Locate the cell with the specified text and output its (x, y) center coordinate. 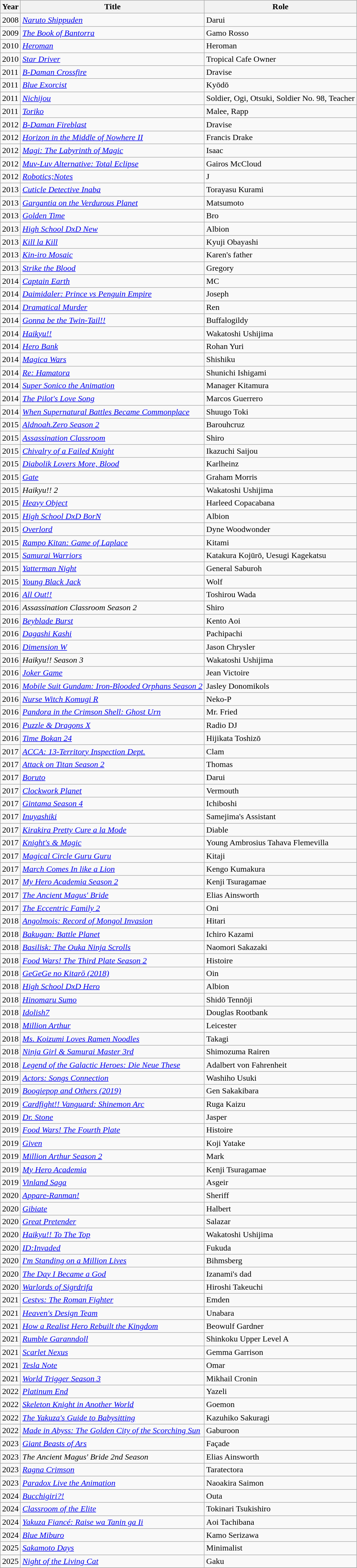
Taratectora (280, 1470)
B-Daman Fireblast (113, 124)
ACCA: 13-Territory Inspection Dept. (113, 751)
Classroom of the Elite (113, 1509)
Kitaji (280, 856)
Minimalist (280, 1548)
Mr. Fried (280, 712)
Giant Beasts of Ars (113, 1444)
Haikyu!! (113, 333)
Magical Circle Guru Guru (113, 856)
Dramatical Murder (113, 307)
Daimidaler: Prince vs Penguin Empire (113, 294)
Unabara (280, 1313)
Kazuhiko Sakuragi (280, 1418)
Leicester (280, 1026)
Kin-iro Mosaic (113, 255)
Dimension W (113, 647)
Shunichi Ishigami (280, 372)
Assassination Classroom (113, 438)
Diable (280, 830)
Chivalry of a Failed Knight (113, 451)
Mark (280, 1156)
Toshirou Wada (280, 595)
Nichijou (113, 98)
Sakamoto Days (113, 1548)
Karen's father (280, 255)
Magi: The Labyrinth of Magic (113, 150)
Toriko (113, 111)
Bucchigiri?! (113, 1496)
Super Sonico the Animation (113, 386)
Golden Time (113, 216)
Aldnoah.Zero Season 2 (113, 425)
Joker Game (113, 673)
Wolf (280, 582)
Horizon in the Middle of Nowhere II (113, 137)
When Supernatural Battles Became Commonplace (113, 412)
Gonna be the Twin-Tail!! (113, 320)
Attack on Titan Season 2 (113, 764)
Jasley Donomikols (280, 686)
The Pilot's Love Song (113, 399)
Young Ambrosius Tahava Flemevilla (280, 843)
ID:Invaded (113, 1248)
Aoi Tachibana (280, 1522)
Gregory (280, 268)
Haikyu!! 2 (113, 490)
Gaburoon (280, 1431)
Given (113, 1143)
Katakura Kojūrō, Uesugi Kagekatsu (280, 555)
Gamo Rosso (280, 33)
Idolish7 (113, 1013)
How a Realist Hero Rebuilt the Kingdom (113, 1326)
Clam (280, 751)
The Book of Bantorra (113, 33)
Great Pretender (113, 1222)
Shuugo Toki (280, 412)
Young Black Jack (113, 582)
Emden (280, 1300)
Star Driver (113, 59)
Sheriff (280, 1195)
The Ancient Magus' Bride (113, 895)
Legend of the Galactic Heroes: Die Neue These (113, 1065)
Boogiepop and Others (2019) (113, 1091)
General Saburoh (280, 568)
Kitami (280, 542)
Beyblade Burst (113, 621)
Dagashi Kashi (113, 634)
Manager Kitamura (280, 386)
Ruga Kaizu (280, 1104)
Bro (280, 216)
Radio DJ (280, 725)
Isaac (280, 150)
Neko-P (280, 699)
Platinum End (113, 1391)
Nurse Witch Komugi R (113, 699)
Kyuji Obayashi (280, 242)
Skeleton Knight in Another World (113, 1404)
Salazar (280, 1222)
Outa (280, 1496)
Actors: Songs Connection (113, 1078)
Gintama Season 4 (113, 804)
Blue Miburo (113, 1535)
High School DxD BorN (113, 516)
B-Daman Crossfire (113, 72)
World Trigger Season 3 (113, 1378)
Shinkoku Upper Level A (280, 1339)
Kill la Kill (113, 242)
Gate (113, 477)
Tokinari Tsukishiro (280, 1509)
2009 (10, 33)
Ragna Crimson (113, 1470)
Million Arthur (113, 1026)
The Yakuza's Guide to Babysitting (113, 1418)
Hero Bank (113, 346)
High School DxD New (113, 229)
Pachipachi (280, 634)
Gairos McCloud (280, 164)
Kento Aoi (280, 621)
Rohan Yuri (280, 346)
Joseph (280, 294)
Gemma Garrison (280, 1352)
Pandora in the Crimson Shell: Ghost Urn (113, 712)
J (280, 177)
Asgeir (280, 1182)
Blue Exorcist (113, 85)
Ichiboshi (280, 804)
Gibiate (113, 1208)
Jason Chrysler (280, 647)
Kamo Serizawa (280, 1535)
Shishiku (280, 359)
Omar (280, 1365)
Haikyu!! Season 3 (113, 660)
Naoakira Saimon (280, 1483)
Gaku (280, 1561)
Hinomaru Sumo (113, 1000)
Thomas (280, 764)
Yazeli (280, 1391)
Hitari (280, 921)
The Day I Became a God (113, 1274)
Barouhcruz (280, 425)
Marcos Guerrero (280, 399)
Mobile Suit Gundam: Iron-Blooded Orphans Season 2 (113, 686)
Naruto Shippuden (113, 20)
Cardfight!! Vanguard: Shinemon Arc (113, 1104)
Washiho Usuki (280, 1078)
Heavy Object (113, 503)
All Out!! (113, 595)
Kyōdō (280, 85)
Ms. Koizumi Loves Ramen Noodles (113, 1039)
Matsumoto (280, 203)
Cestvs: The Roman Fighter (113, 1300)
Ninja Girl & Samurai Master 3rd (113, 1052)
Puzzle & Dragons X (113, 725)
Gargantia on the Verdurous Planet (113, 203)
Haikyu!! To The Top (113, 1235)
Inuyashiki (113, 817)
Ren (280, 307)
Magica Wars (113, 359)
Jasper (280, 1117)
The Ancient Magus' Bride 2nd Season (113, 1457)
Goemon (280, 1404)
Ichiro Kazami (280, 934)
Douglas Rootbank (280, 1013)
Assassination Classroom Season 2 (113, 608)
Rumble Garanndoll (113, 1339)
I'm Standing on a Million Lives (113, 1261)
High School DxD Hero (113, 986)
My Hero Academia (113, 1169)
Captain Earth (113, 281)
Food Wars! The Third Plate Season 2 (113, 960)
Vinland Saga (113, 1182)
Rampo Kitan: Game of Laplace (113, 542)
Takagi (280, 1039)
Cuticle Detective Inaba (113, 190)
Basilisk: The Ouka Ninja Scrolls (113, 947)
Karlheinz (280, 464)
Façade (280, 1444)
Clockwork Planet (113, 790)
Tesla Note (113, 1365)
Koji Yatake (280, 1143)
Oni (280, 908)
The Eccentric Family 2 (113, 908)
Warlords of Sigrdrifa (113, 1287)
Bakugan: Battle Planet (113, 934)
Fukuda (280, 1248)
Kirakira Pretty Cure a la Mode (113, 830)
Halbert (280, 1208)
Ikazuchi Saijou (280, 451)
Angolmois: Record of Mongol Invasion (113, 921)
Paradox Live the Animation (113, 1483)
Year (10, 7)
Boruto (113, 777)
Mikhail Cronin (280, 1378)
2008 (10, 20)
Role (280, 7)
Strike the Blood (113, 268)
Hiroshi Takeuchi (280, 1287)
Made in Abyss: The Golden City of the Scorching Sun (113, 1431)
Dr. Stone (113, 1117)
Vermouth (280, 790)
Robotics;Notes (113, 177)
Re: Hamatora (113, 372)
Yatterman Night (113, 568)
Muv-Luv Alternative: Total Eclipse (113, 164)
Izanami's dad (280, 1274)
Buffalogildy (280, 320)
Tropical Cafe Owner (280, 59)
Diabolik Lovers More, Blood (113, 464)
Malee, Rapp (280, 111)
Million Arthur Season 2 (113, 1156)
Adalbert von Fahrenheit (280, 1065)
Gen Sakakibara (280, 1091)
Kengo Kumakura (280, 869)
Bihmsberg (280, 1261)
Heaven's Design Team (113, 1313)
Samejima's Assistant (280, 817)
Hijikata Toshizō (280, 738)
Overlord (113, 529)
Food Wars! The Fourth Plate (113, 1130)
Jean Victoire (280, 673)
Title (113, 7)
Samurai Warriors (113, 555)
GeGeGe no Kitarō (2018) (113, 973)
Shidō Tennōji (280, 1000)
Night of the Living Cat (113, 1561)
Scarlet Nexus (113, 1352)
Torayasu Kurami (280, 190)
March Comes In like a Lion (113, 869)
Soldier, Ogi, Otsuki, Soldier No. 98, Teacher (280, 98)
Naomori Sakazaki (280, 947)
Beowulf Gardner (280, 1326)
Harleed Copacabana (280, 503)
Appare-Ranman! (113, 1195)
Francis Drake (280, 137)
MC (280, 281)
Oin (280, 973)
Knight's & Magic (113, 843)
Graham Morris (280, 477)
Yakuza Fiancé: Raise wa Tanin ga Ii (113, 1522)
Time Bokan 24 (113, 738)
Shimozuma Rairen (280, 1052)
My Hero Academia Season 2 (113, 882)
Dyne Woodwonder (280, 529)
